Provide the (x, y) coordinate of the cell's center where the given text is located.  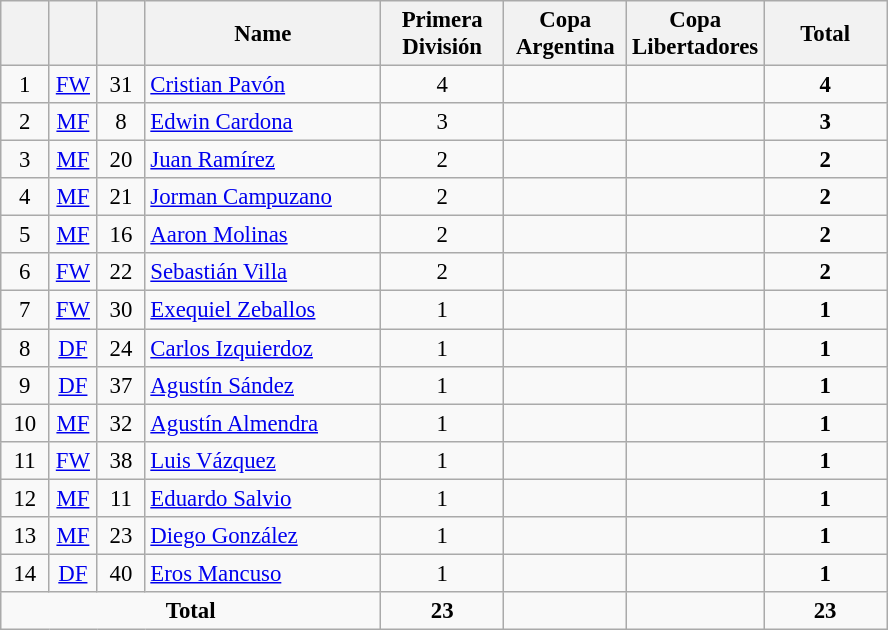
16 (121, 235)
13 (25, 536)
Eduardo Salvio (263, 498)
12 (25, 498)
30 (121, 310)
31 (121, 85)
7 (25, 310)
Exequiel Zeballos (263, 310)
14 (25, 573)
Copa Libertadores (696, 34)
Agustín Almendra (263, 423)
Primera División (442, 34)
24 (121, 348)
Name (263, 34)
Cristian Pavón (263, 85)
21 (121, 197)
Agustín Sández (263, 385)
Eros Mancuso (263, 573)
Jorman Campuzano (263, 197)
40 (121, 573)
10 (25, 423)
37 (121, 385)
Luis Vázquez (263, 460)
6 (25, 273)
22 (121, 273)
9 (25, 385)
Carlos Izquierdoz (263, 348)
Aaron Molinas (263, 235)
Sebastián Villa (263, 273)
Diego González (263, 536)
Copa Argentina (566, 34)
Juan Ramírez (263, 160)
Edwin Cardona (263, 122)
20 (121, 160)
38 (121, 460)
5 (25, 235)
32 (121, 423)
